Return the (X, Y) coordinate for the center point of the cell that contains the specified text.  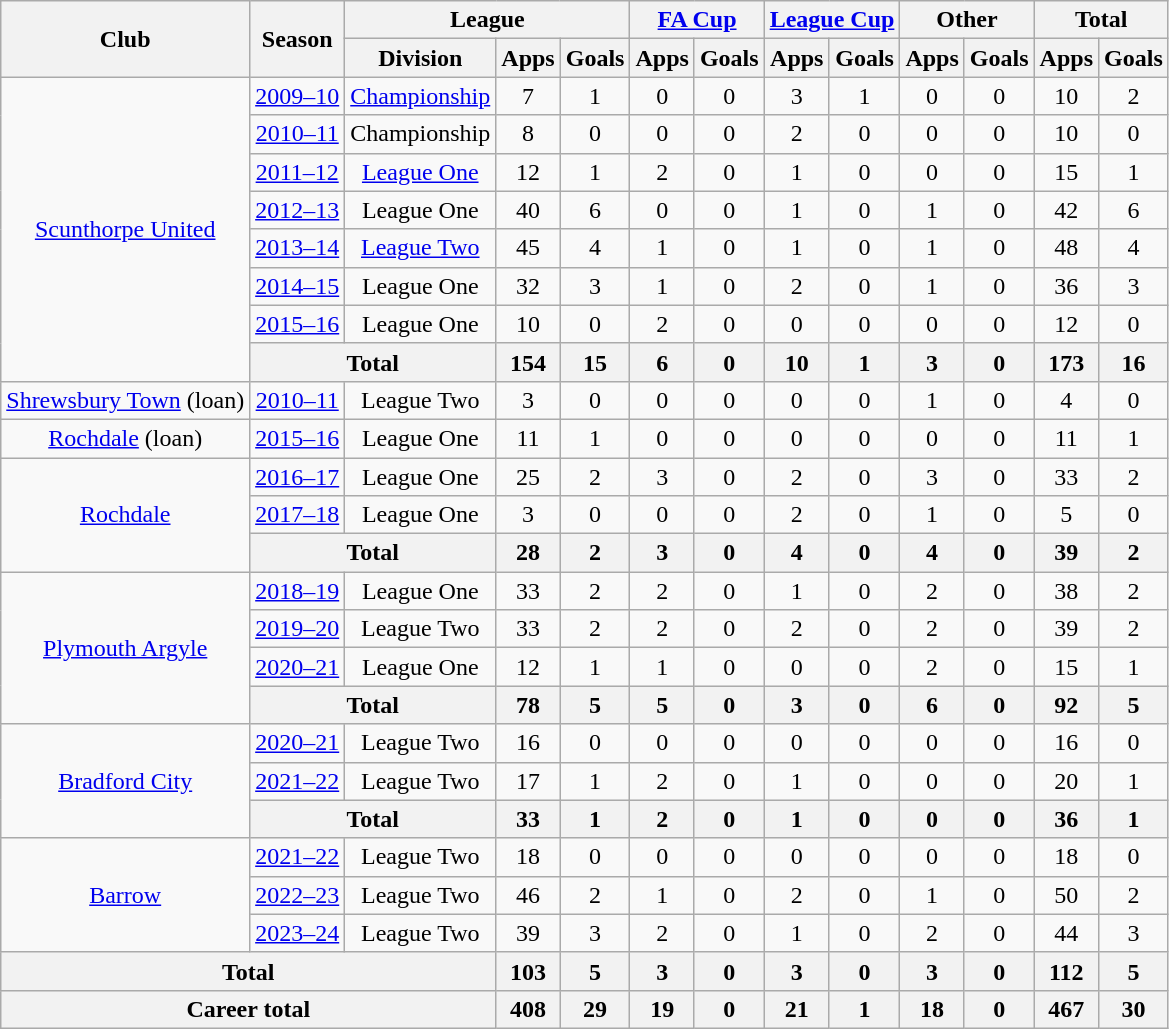
40 (528, 210)
2009–10 (298, 96)
FA Cup (697, 20)
Rochdale (loan) (126, 438)
2022–23 (298, 895)
Shrewsbury Town (loan) (126, 400)
2011–12 (298, 172)
Club (126, 39)
45 (528, 248)
Other (967, 20)
92 (1066, 705)
32 (528, 286)
42 (1066, 210)
38 (1066, 591)
Barrow (126, 895)
Bradford City (126, 781)
2016–17 (298, 477)
112 (1066, 971)
28 (528, 553)
League (488, 20)
17 (528, 781)
19 (662, 1009)
Division (420, 58)
103 (528, 971)
50 (1066, 895)
21 (796, 1009)
7 (528, 96)
2014–15 (298, 286)
20 (1066, 781)
2019–20 (298, 629)
48 (1066, 248)
173 (1066, 362)
78 (528, 705)
467 (1066, 1009)
29 (595, 1009)
2017–18 (298, 515)
Season (298, 39)
2013–14 (298, 248)
Scunthorpe United (126, 229)
25 (528, 477)
2012–13 (298, 210)
30 (1134, 1009)
2018–19 (298, 591)
154 (528, 362)
8 (528, 134)
2023–24 (298, 933)
46 (528, 895)
44 (1066, 933)
Plymouth Argyle (126, 648)
League Cup (832, 20)
408 (528, 1009)
Career total (248, 1009)
Rochdale (126, 515)
